Pinpoint the cell where the given text exists, returning its (x, y) midpoint coordinate. 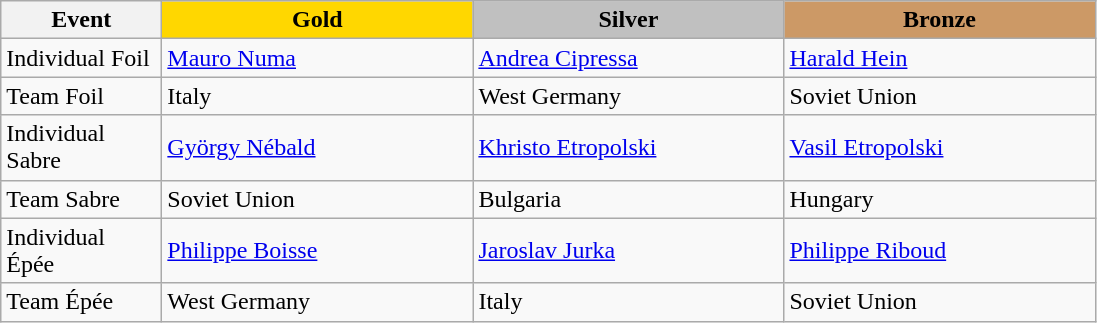
Individual Sabre (82, 148)
Khristo Etropolski (628, 148)
Gold (318, 20)
György Nébald (318, 148)
Harald Hein (940, 58)
Andrea Cipressa (628, 58)
Vasil Etropolski (940, 148)
Hungary (940, 199)
Mauro Numa (318, 58)
Jaroslav Jurka (628, 250)
Bronze (940, 20)
Bulgaria (628, 199)
Individual Foil (82, 58)
Team Sabre (82, 199)
Philippe Riboud (940, 250)
Silver (628, 20)
Team Foil (82, 96)
Event (82, 20)
Team Épée (82, 302)
Philippe Boisse (318, 250)
Individual Épée (82, 250)
